Return the (x, y) coordinate for the center point of the cell that contains the specified text.  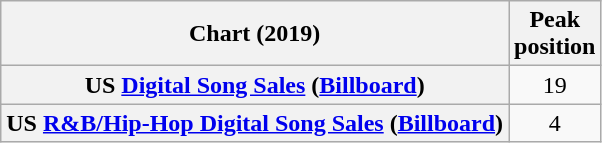
US R&B/Hip-Hop Digital Song Sales (Billboard) (255, 123)
19 (555, 85)
US Digital Song Sales (Billboard) (255, 85)
Peakposition (555, 34)
4 (555, 123)
Chart (2019) (255, 34)
